Extract the (x, y) coordinate from the center of the cell holding the provided text.  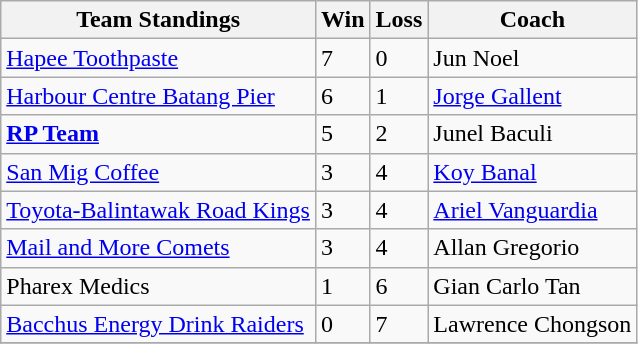
Gian Carlo Tan (532, 286)
Jorge Gallent (532, 96)
2 (399, 134)
5 (342, 134)
Toyota-Balintawak Road Kings (158, 210)
Bacchus Energy Drink Raiders (158, 324)
Harbour Centre Batang Pier (158, 96)
Koy Banal (532, 172)
San Mig Coffee (158, 172)
Jun Noel (532, 58)
Loss (399, 20)
Hapee Toothpaste (158, 58)
Pharex Medics (158, 286)
Ariel Vanguardia (532, 210)
Mail and More Comets (158, 248)
Junel Baculi (532, 134)
Win (342, 20)
Team Standings (158, 20)
Lawrence Chongson (532, 324)
Coach (532, 20)
Allan Gregorio (532, 248)
RP Team (158, 134)
